For the text-containing cell, return its midpoint in [x, y] coordinate format. 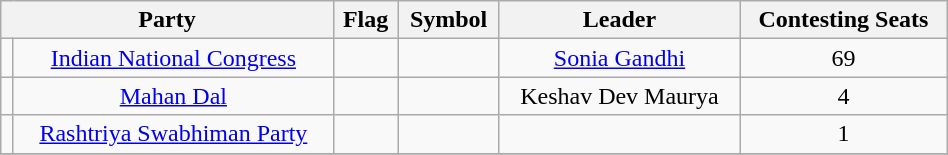
Rashtriya Swabhiman Party [173, 134]
Symbol [448, 20]
Leader [619, 20]
1 [844, 134]
69 [844, 58]
Contesting Seats [844, 20]
4 [844, 96]
Mahan Dal [173, 96]
Indian National Congress [173, 58]
Party [168, 20]
Keshav Dev Maurya [619, 96]
Flag [366, 20]
Sonia Gandhi [619, 58]
